For the text-containing cell, return its midpoint in [X, Y] coordinate format. 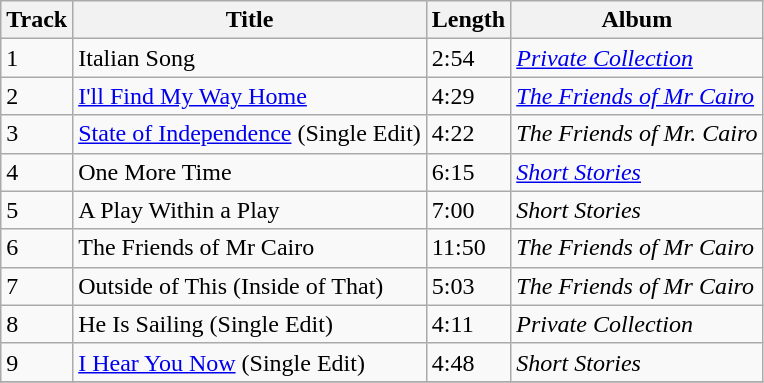
He Is Sailing (Single Edit) [250, 324]
Track [37, 20]
4:48 [468, 362]
6 [37, 248]
6:15 [468, 172]
2 [37, 96]
5 [37, 210]
7:00 [468, 210]
4 [37, 172]
One More Time [250, 172]
5:03 [468, 286]
Title [250, 20]
4:22 [468, 134]
Outside of This (Inside of That) [250, 286]
Length [468, 20]
I'll Find My Way Home [250, 96]
The Friends of Mr. Cairo [637, 134]
1 [37, 58]
9 [37, 362]
4:29 [468, 96]
4:11 [468, 324]
11:50 [468, 248]
3 [37, 134]
State of Independence (Single Edit) [250, 134]
7 [37, 286]
2:54 [468, 58]
I Hear You Now (Single Edit) [250, 362]
8 [37, 324]
Album [637, 20]
A Play Within a Play [250, 210]
Italian Song [250, 58]
